From the cell containing the given text, extract its center point as [X, Y] coordinate. 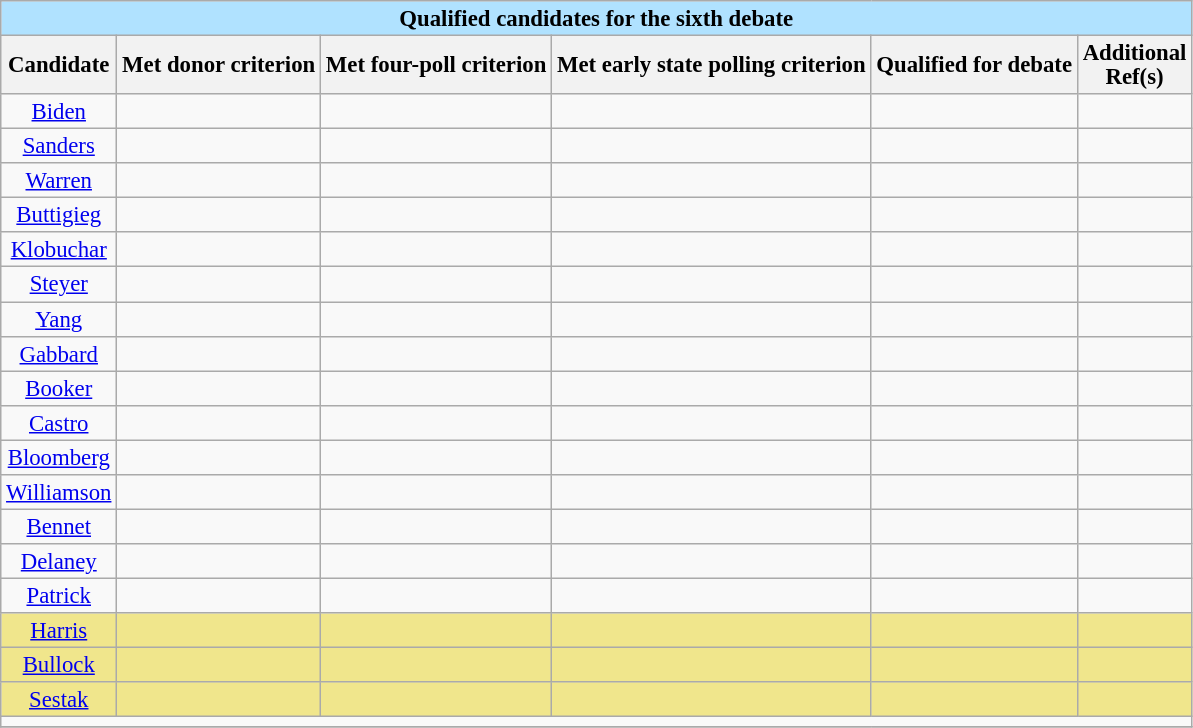
Candidate [59, 66]
Bloomberg [59, 458]
AdditionalRef(s) [1134, 66]
Patrick [59, 596]
Bennet [59, 526]
Harris [59, 630]
Buttigieg [59, 216]
Castro [59, 422]
Met early state polling criterion [712, 66]
Sanders [59, 146]
Met donor criterion [219, 66]
Qualified candidates for the sixth debate [596, 18]
Qualified for debate [974, 66]
Booker [59, 388]
Klobuchar [59, 250]
Steyer [59, 284]
Sestak [59, 700]
Bullock [59, 666]
Biden [59, 112]
Williamson [59, 492]
Delaney [59, 562]
Yang [59, 320]
Gabbard [59, 354]
Warren [59, 180]
Met four-poll criterion [436, 66]
